Scan for the cell matching the given text and deliver its (x, y) coordinate at center. 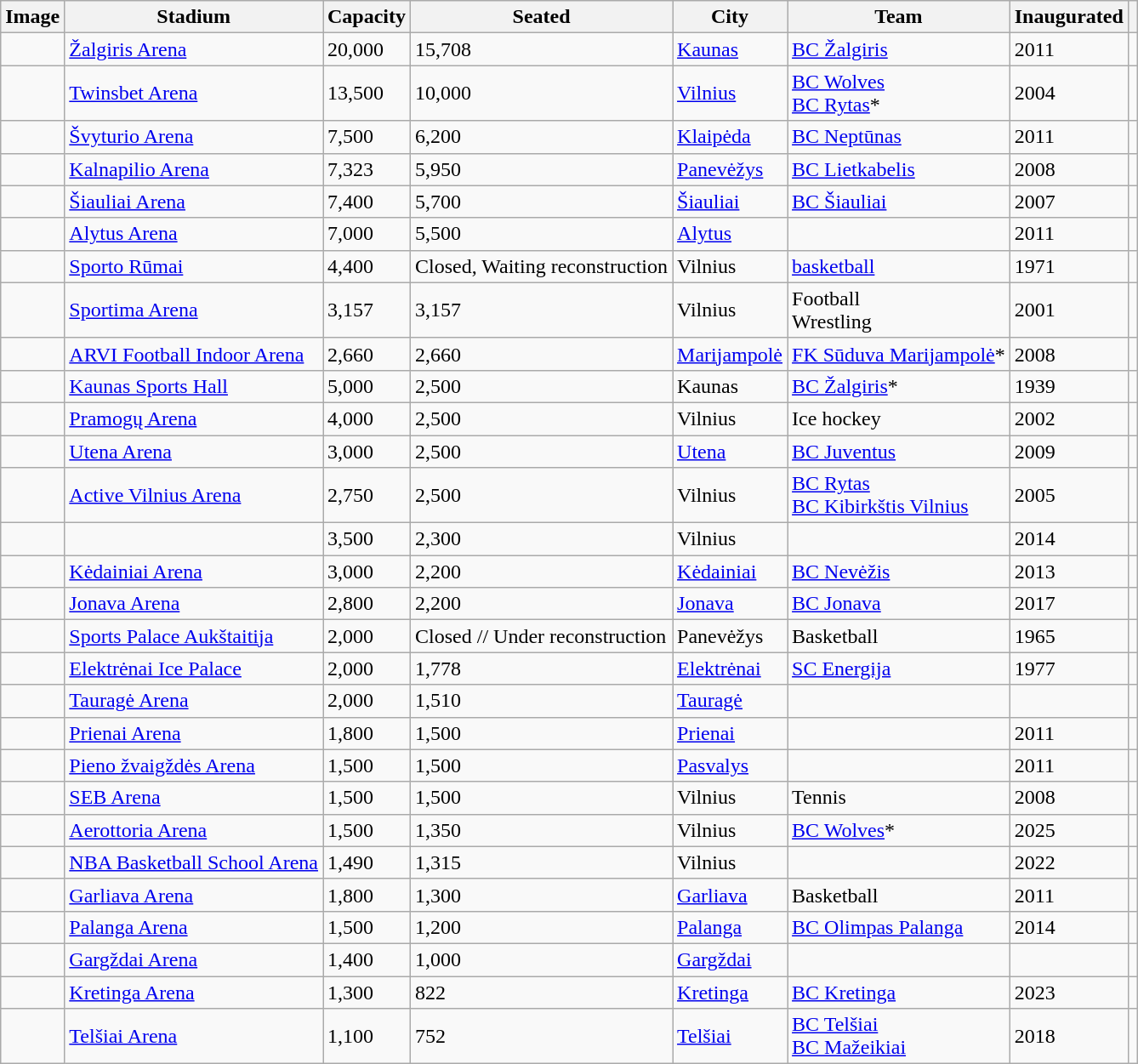
ARVI Football Indoor Arena (194, 354)
FK Sūduva Marijampolė* (899, 354)
Švyturio Arena (194, 137)
7,400 (367, 202)
Klaipėda (730, 137)
7,323 (367, 169)
BC WolvesBC Rytas* (899, 94)
Kretinga Arena (194, 993)
1,350 (542, 830)
15,708 (542, 49)
2025 (1068, 830)
Aerottoria Arena (194, 830)
Garliava Arena (194, 895)
13,500 (367, 94)
BC Neptūnas (899, 137)
3,500 (367, 539)
1,100 (367, 1036)
5,700 (542, 202)
Twinsbet Arena (194, 94)
2005 (1068, 495)
4,400 (367, 266)
1977 (1068, 669)
SEB Arena (194, 798)
Tauragė (730, 701)
Kėdainiai (730, 572)
Utena Arena (194, 452)
1,400 (367, 959)
Marijampolė (730, 354)
Elektrėnai Ice Palace (194, 669)
Capacity (367, 17)
Pieno žvaigždės Arena (194, 765)
Inaugurated (1068, 17)
Tennis (899, 798)
Žalgiris Arena (194, 49)
1,200 (542, 927)
1,000 (542, 959)
Prienai (730, 733)
Gargždai Arena (194, 959)
Kalnapilio Arena (194, 169)
BC Juventus (899, 452)
Utena (730, 452)
Ice hockey (899, 418)
4,000 (367, 418)
BC Wolves* (899, 830)
10,000 (542, 94)
1971 (1068, 266)
Jonava (730, 604)
752 (542, 1036)
2013 (1068, 572)
Seated (542, 17)
Gargždai (730, 959)
1,490 (367, 862)
SC Energija (899, 669)
Elektrėnai (730, 669)
Sports Palace Aukštaitija (194, 636)
Sportima Arena (194, 310)
Sporto Rūmai (194, 266)
5,000 (367, 386)
Alytus Arena (194, 234)
Pramogų Arena (194, 418)
BC Lietkabelis (899, 169)
Alytus (730, 234)
BC Kretinga (899, 993)
Šiauliai Arena (194, 202)
6,200 (542, 137)
Garliava (730, 895)
City (730, 17)
BC Jonava (899, 604)
2001 (1068, 310)
Tauragė Arena (194, 701)
Kretinga (730, 993)
Prienai Arena (194, 733)
2022 (1068, 862)
1,315 (542, 862)
5,950 (542, 169)
2,800 (367, 604)
1939 (1068, 386)
7,000 (367, 234)
7,500 (367, 137)
BC Olimpas Palanga (899, 927)
5,500 (542, 234)
2009 (1068, 452)
BC Nevėžis (899, 572)
822 (542, 993)
Team (899, 17)
Kėdainiai Arena (194, 572)
20,000 (367, 49)
2004 (1068, 94)
2002 (1068, 418)
BC Šiauliai (899, 202)
BC TelšiaiBC Mažeikiai (899, 1036)
1,778 (542, 669)
basketball (899, 266)
NBA Basketball School Arena (194, 862)
Active Vilnius Arena (194, 495)
Palanga Arena (194, 927)
Kaunas Sports Hall (194, 386)
Jonava Arena (194, 604)
1965 (1068, 636)
Closed, Waiting reconstruction (542, 266)
Pasvalys (730, 765)
BC Žalgiris (899, 49)
2,300 (542, 539)
Image (32, 17)
Closed // Under reconstruction (542, 636)
2007 (1068, 202)
Šiauliai (730, 202)
1,510 (542, 701)
2,750 (367, 495)
2018 (1068, 1036)
Palanga (730, 927)
BC Žalgiris* (899, 386)
2023 (1068, 993)
FootballWrestling (899, 310)
Telšiai (730, 1036)
Stadium (194, 17)
2017 (1068, 604)
BC RytasBC Kibirkštis Vilnius (899, 495)
Telšiai Arena (194, 1036)
